Determine the (x, y) coordinate at the center of the cell enclosing the given text.  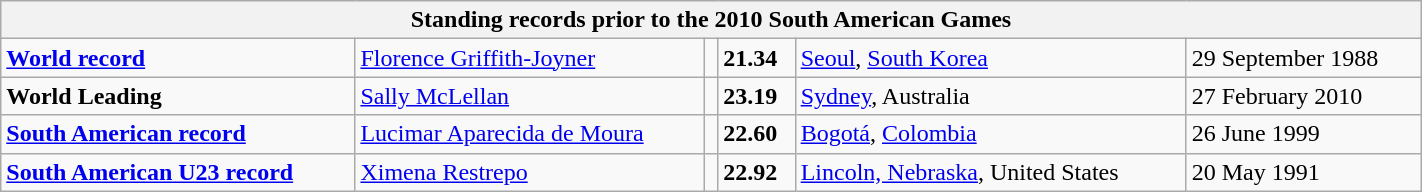
World record (178, 58)
Standing records prior to the 2010 South American Games (711, 20)
Seoul, South Korea (990, 58)
World Leading (178, 96)
27 February 2010 (1304, 96)
Ximena Restrepo (530, 172)
20 May 1991 (1304, 172)
22.92 (756, 172)
Bogotá, Colombia (990, 134)
29 September 1988 (1304, 58)
23.19 (756, 96)
21.34 (756, 58)
South American U23 record (178, 172)
Florence Griffith-Joyner (530, 58)
22.60 (756, 134)
South American record (178, 134)
Sally McLellan (530, 96)
Lucimar Aparecida de Moura (530, 134)
26 June 1999 (1304, 134)
Lincoln, Nebraska, United States (990, 172)
Sydney, Australia (990, 96)
